Output the (x, y) coordinate of the center of the cell containing the given text.  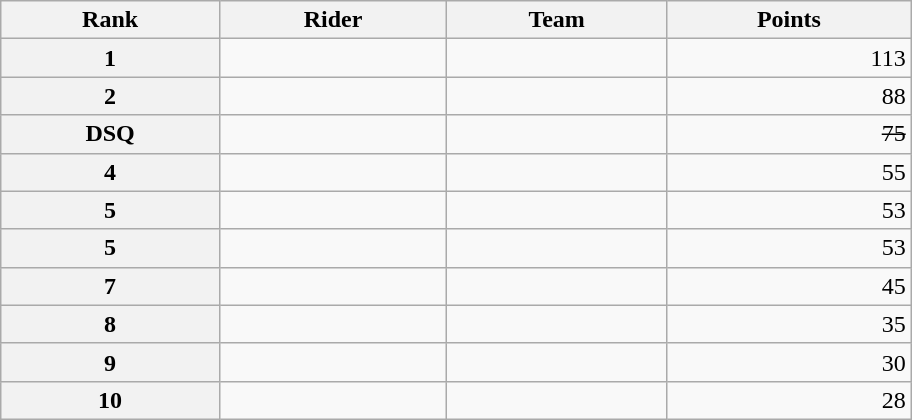
55 (790, 172)
DSQ (110, 134)
28 (790, 400)
1 (110, 58)
8 (110, 324)
2 (110, 96)
35 (790, 324)
45 (790, 286)
Points (790, 20)
10 (110, 400)
Team (557, 20)
30 (790, 362)
9 (110, 362)
113 (790, 58)
75 (790, 134)
Rank (110, 20)
4 (110, 172)
Rider (332, 20)
7 (110, 286)
88 (790, 96)
